Search for the cell housing the specified text and yield its [x, y] center coordinate. 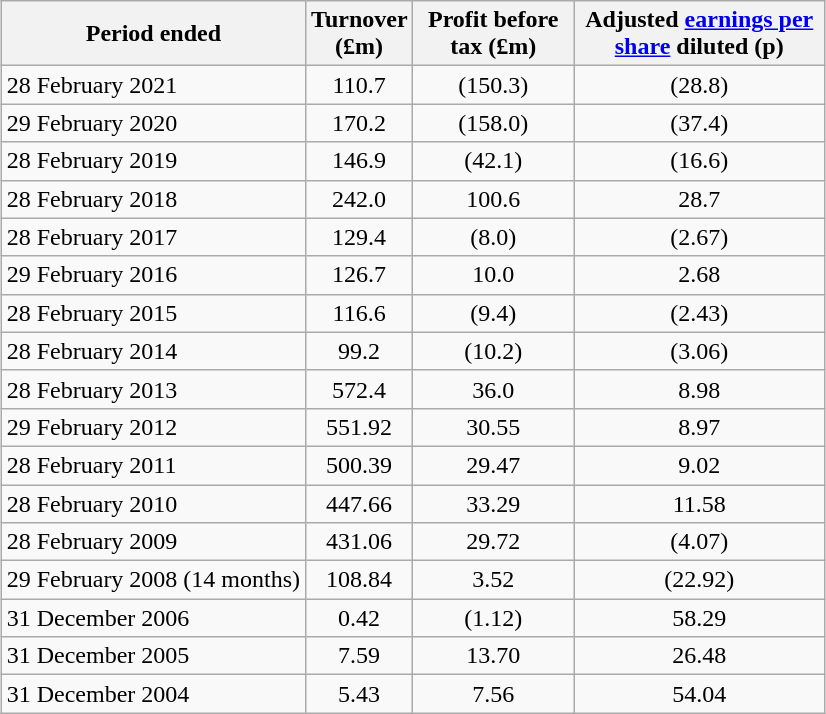
33.29 [494, 503]
0.42 [360, 618]
(2.67) [700, 237]
116.6 [360, 313]
431.06 [360, 542]
28 February 2017 [153, 237]
36.0 [494, 389]
551.92 [360, 427]
28 February 2013 [153, 389]
31 December 2004 [153, 694]
242.0 [360, 199]
(4.07) [700, 542]
29 February 2012 [153, 427]
(8.0) [494, 237]
170.2 [360, 123]
(22.92) [700, 580]
7.59 [360, 656]
129.4 [360, 237]
126.7 [360, 275]
100.6 [494, 199]
(150.3) [494, 85]
11.58 [700, 503]
(2.43) [700, 313]
146.9 [360, 161]
(37.4) [700, 123]
9.02 [700, 465]
29 February 2020 [153, 123]
110.7 [360, 85]
28 February 2015 [153, 313]
(42.1) [494, 161]
8.98 [700, 389]
447.66 [360, 503]
8.97 [700, 427]
29.47 [494, 465]
Adjusted earnings per share diluted (p) [700, 34]
29 February 2008 (14 months) [153, 580]
31 December 2005 [153, 656]
(1.12) [494, 618]
108.84 [360, 580]
54.04 [700, 694]
29 February 2016 [153, 275]
31 December 2006 [153, 618]
(16.6) [700, 161]
3.52 [494, 580]
(158.0) [494, 123]
Period ended [153, 34]
Turnover (£m) [360, 34]
99.2 [360, 351]
10.0 [494, 275]
26.48 [700, 656]
(9.4) [494, 313]
2.68 [700, 275]
28 February 2021 [153, 85]
(3.06) [700, 351]
28.7 [700, 199]
28 February 2019 [153, 161]
58.29 [700, 618]
572.4 [360, 389]
28 February 2011 [153, 465]
28 February 2009 [153, 542]
28 February 2018 [153, 199]
(28.8) [700, 85]
500.39 [360, 465]
(10.2) [494, 351]
7.56 [494, 694]
30.55 [494, 427]
Profit before tax (£m) [494, 34]
5.43 [360, 694]
28 February 2014 [153, 351]
28 February 2010 [153, 503]
13.70 [494, 656]
29.72 [494, 542]
